Identify which cell holds the provided text, then report its [X, Y] central coordinate. 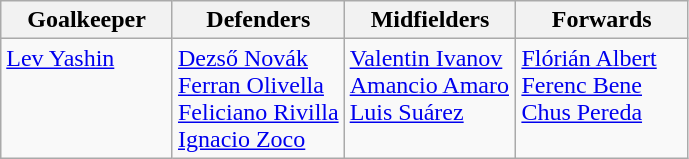
Lev Yashin [87, 98]
Flórián Albert Ferenc Bene Chus Pereda [602, 98]
Forwards [602, 20]
Midfielders [430, 20]
Dezső Novák Ferran Olivella Feliciano Rivilla Ignacio Zoco [258, 98]
Defenders [258, 20]
Goalkeeper [87, 20]
Valentin Ivanov Amancio Amaro Luis Suárez [430, 98]
